Extract the [X, Y] coordinate from the center of the cell holding the provided text.  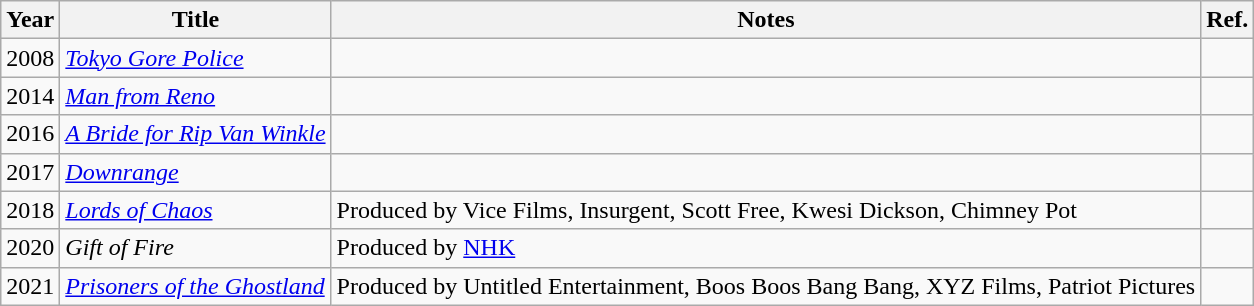
Produced by Vice Films, Insurgent, Scott Free, Kwesi Dickson, Chimney Pot [766, 210]
2014 [30, 96]
Produced by NHK [766, 248]
Ref. [1228, 20]
Notes [766, 20]
Produced by Untitled Entertainment, Boos Boos Bang Bang, XYZ Films, Patriot Pictures [766, 286]
Downrange [196, 172]
Gift of Fire [196, 248]
2020 [30, 248]
Year [30, 20]
Title [196, 20]
2021 [30, 286]
Prisoners of the Ghostland [196, 286]
2017 [30, 172]
Man from Reno [196, 96]
2008 [30, 58]
2018 [30, 210]
2016 [30, 134]
Tokyo Gore Police [196, 58]
Lords of Chaos [196, 210]
A Bride for Rip Van Winkle [196, 134]
